Find where the given text appears and provide that cell's center as [x, y] coordinate. 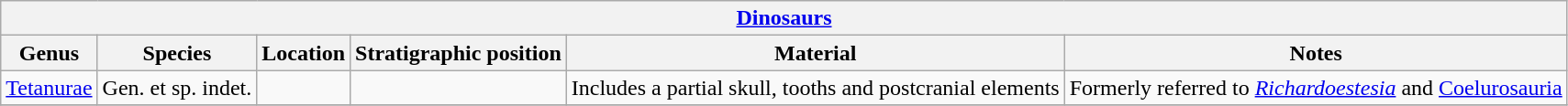
Includes a partial skull, tooths and postcranial elements [815, 88]
Dinosaurs [784, 18]
Gen. et sp. indet. [177, 88]
Notes [1316, 53]
Formerly referred to Richardoestesia and Coelurosauria [1316, 88]
Genus [50, 53]
Tetanurae [50, 88]
Stratigraphic position [459, 53]
Material [815, 53]
Species [177, 53]
Location [304, 53]
